Search for the cell housing the specified text and yield its (X, Y) center coordinate. 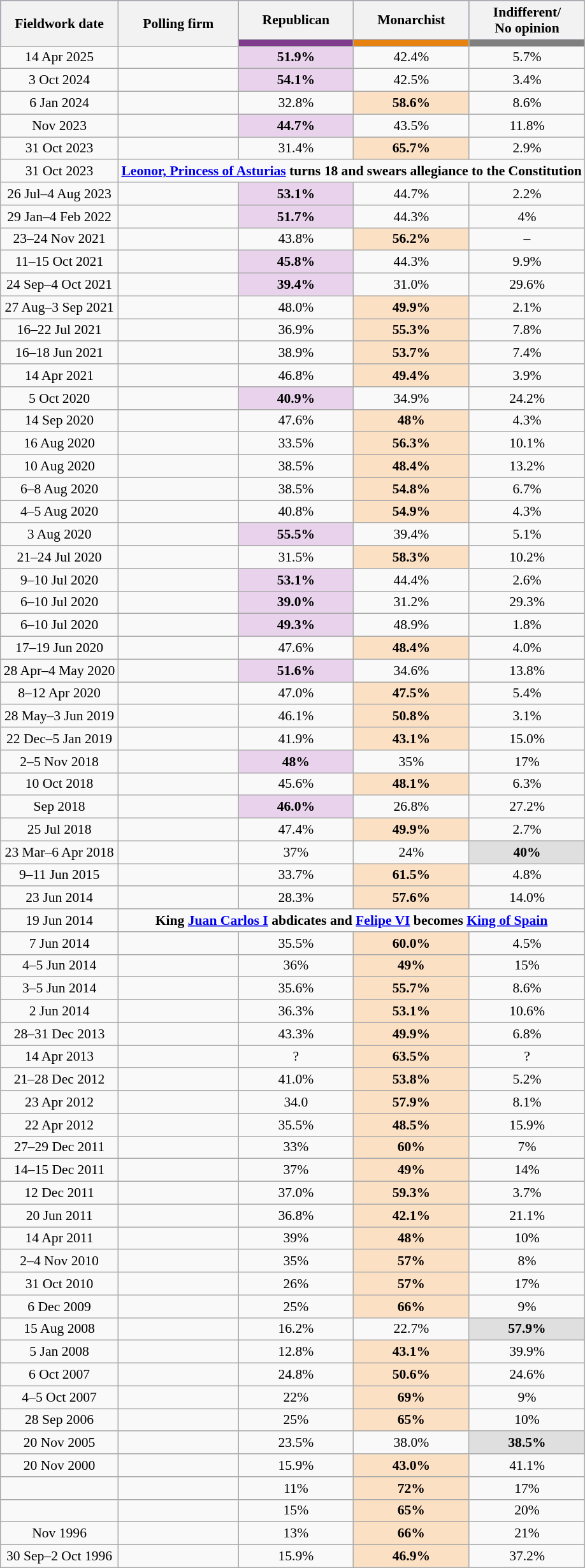
Nov 1996 (60, 1534)
43.0% (412, 1465)
6 Oct 2007 (60, 1375)
46.8% (296, 375)
21–28 Dec 2012 (60, 1080)
6 Jan 2024 (60, 103)
49.4% (412, 375)
20 Nov 2005 (60, 1443)
39.9% (527, 1352)
20 Jun 2011 (60, 1216)
13% (296, 1534)
11% (296, 1488)
21–24 Jul 2020 (60, 557)
46.1% (296, 716)
29 Jan–4 Feb 2022 (60, 217)
2.2% (527, 194)
69% (412, 1397)
23 Mar–6 Apr 2018 (60, 852)
47.0% (296, 693)
14 Apr 2011 (60, 1238)
15.0% (527, 739)
4.5% (527, 943)
6.7% (527, 489)
– (527, 239)
65.7% (412, 149)
41.9% (296, 739)
72% (412, 1488)
48.5% (412, 1125)
Monarchist (412, 20)
46.9% (412, 1557)
28.3% (296, 898)
31.5% (296, 557)
3.4% (527, 80)
Fieldwork date (60, 23)
56.2% (412, 239)
10 Aug 2020 (60, 467)
45.6% (296, 784)
58.6% (412, 103)
6.3% (527, 784)
1.8% (527, 625)
24.2% (527, 398)
28 Apr–4 May 2020 (60, 671)
47.5% (412, 693)
55.3% (412, 330)
37.2% (527, 1557)
5.1% (527, 535)
53.8% (412, 1080)
2–4 Nov 2010 (60, 1261)
4% (527, 217)
42.5% (412, 80)
16.2% (296, 1329)
2 Jun 2014 (60, 1012)
31.4% (296, 149)
6–8 Aug 2020 (60, 489)
32.8% (296, 103)
24.6% (527, 1375)
28–31 Dec 2013 (60, 1034)
14 Apr 2013 (60, 1057)
35.6% (296, 989)
31.0% (412, 285)
King Juan Carlos I abdicates and Felipe VI becomes King of Spain (351, 920)
54.1% (296, 80)
4–5 Jun 2014 (60, 966)
10.2% (527, 557)
26% (296, 1284)
5 Oct 2020 (60, 398)
14–15 Dec 2011 (60, 1170)
23–24 Nov 2021 (60, 239)
23 Apr 2012 (60, 1102)
9–11 Jun 2015 (60, 875)
Leonor, Princess of Asturias turns 18 and swears allegiance to the Constitution (351, 171)
34.0 (296, 1102)
24.8% (296, 1375)
40.8% (296, 512)
55.7% (412, 989)
14 Apr 2025 (60, 57)
2–5 Nov 2018 (60, 762)
14% (527, 1170)
48.1% (412, 784)
47.4% (296, 830)
26 Jul–4 Aug 2023 (60, 194)
7 Jun 2014 (60, 943)
36.9% (296, 330)
13.2% (527, 467)
58.3% (412, 557)
Indifferent/No opinion (527, 20)
38.0% (412, 1443)
2.1% (527, 307)
14.0% (527, 898)
33% (296, 1147)
3.7% (527, 1193)
56.3% (412, 444)
21% (527, 1534)
45.8% (296, 262)
12 Dec 2011 (60, 1193)
26.8% (412, 807)
Republican (296, 20)
54.8% (412, 489)
42.4% (412, 57)
55.5% (296, 535)
11.8% (527, 126)
4.8% (527, 875)
16–22 Jul 2021 (60, 330)
34.6% (412, 671)
5 Jan 2008 (60, 1352)
20% (527, 1511)
Polling firm (178, 23)
13.8% (527, 671)
63.5% (412, 1057)
9.9% (527, 262)
23.5% (296, 1443)
46.0% (296, 807)
57.6% (412, 898)
28 May–3 Jun 2019 (60, 716)
44.4% (412, 580)
29.3% (527, 602)
48.0% (296, 307)
27 Aug–3 Sep 2021 (60, 307)
33.5% (296, 444)
2.9% (527, 149)
3 Oct 2024 (60, 80)
34.9% (412, 398)
39.0% (296, 602)
36.3% (296, 1012)
10.6% (527, 1012)
10 Oct 2018 (60, 784)
6.8% (527, 1034)
6 Dec 2009 (60, 1307)
23 Jun 2014 (60, 898)
60% (412, 1147)
3.1% (527, 716)
41.1% (527, 1465)
22.7% (412, 1329)
30 Sep–2 Oct 1996 (60, 1557)
21.1% (527, 1216)
3 Aug 2020 (60, 535)
36% (296, 966)
Sep 2018 (60, 807)
50.6% (412, 1375)
14 Sep 2020 (60, 421)
31 Oct 2010 (60, 1284)
7.8% (527, 330)
7.4% (527, 353)
54.9% (412, 512)
43.3% (296, 1034)
43.5% (412, 126)
48.9% (412, 625)
40.9% (296, 398)
9–10 Jul 2020 (60, 580)
5.2% (527, 1080)
22 Dec–5 Jan 2019 (60, 739)
2.7% (527, 830)
12.8% (296, 1352)
15 Aug 2008 (60, 1329)
51.6% (296, 671)
5.7% (527, 57)
17–19 Jun 2020 (60, 648)
27–29 Dec 2011 (60, 1147)
61.5% (412, 875)
16 Aug 2020 (60, 444)
22 Apr 2012 (60, 1125)
24 Sep–4 Oct 2021 (60, 285)
4–5 Aug 2020 (60, 512)
42.1% (412, 1216)
24% (412, 852)
3–5 Jun 2014 (60, 989)
39% (296, 1238)
41.0% (296, 1080)
4.0% (527, 648)
7% (527, 1147)
38.9% (296, 353)
5.4% (527, 693)
25 Jul 2018 (60, 830)
33.7% (296, 875)
59.3% (412, 1193)
50.8% (412, 716)
27.2% (527, 807)
16–18 Jun 2021 (60, 353)
49.3% (296, 625)
60.0% (412, 943)
19 Jun 2014 (60, 920)
Nov 2023 (60, 126)
36.8% (296, 1216)
31.2% (412, 602)
53.7% (412, 353)
8–12 Apr 2020 (60, 693)
11–15 Oct 2021 (60, 262)
20 Nov 2000 (60, 1465)
2.6% (527, 580)
29.6% (527, 285)
8% (527, 1261)
43.8% (296, 239)
28 Sep 2006 (60, 1420)
51.7% (296, 217)
8.1% (527, 1102)
22% (296, 1397)
37.0% (296, 1193)
51.9% (296, 57)
4–5 Oct 2007 (60, 1397)
40% (527, 852)
10.1% (527, 444)
14 Apr 2021 (60, 375)
3.9% (527, 375)
